Locate the cell with the specified text and output its (x, y) center coordinate. 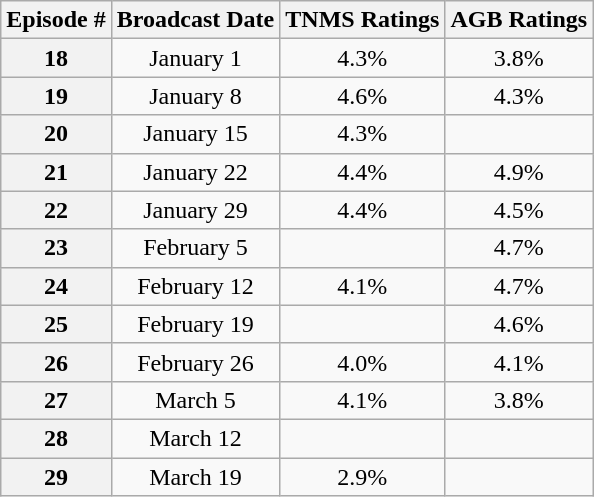
January 1 (196, 58)
Episode # (56, 20)
March 5 (196, 400)
4.0% (362, 362)
January 8 (196, 96)
25 (56, 324)
2.9% (362, 477)
4.9% (519, 172)
February 5 (196, 248)
February 26 (196, 362)
4.5% (519, 210)
TNMS Ratings (362, 20)
23 (56, 248)
January 22 (196, 172)
29 (56, 477)
January 29 (196, 210)
28 (56, 438)
19 (56, 96)
February 12 (196, 286)
February 19 (196, 324)
January 15 (196, 134)
March 12 (196, 438)
24 (56, 286)
20 (56, 134)
22 (56, 210)
March 19 (196, 477)
Broadcast Date (196, 20)
27 (56, 400)
AGB Ratings (519, 20)
21 (56, 172)
18 (56, 58)
26 (56, 362)
